Provide the [x, y] coordinate of the cell's center where the given text is located.  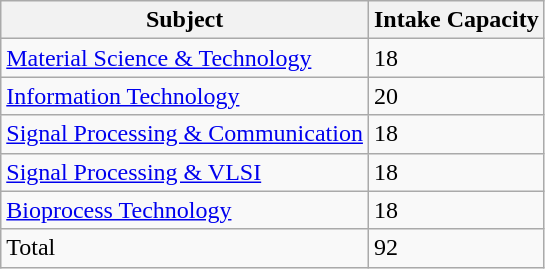
Signal Processing & Communication [185, 134]
Information Technology [185, 96]
Total [185, 248]
Intake Capacity [456, 20]
92 [456, 248]
Material Science & Technology [185, 58]
20 [456, 96]
Bioprocess Technology [185, 210]
Subject [185, 20]
Signal Processing & VLSI [185, 172]
